Extract the (x, y) coordinate from the center of the cell holding the provided text.  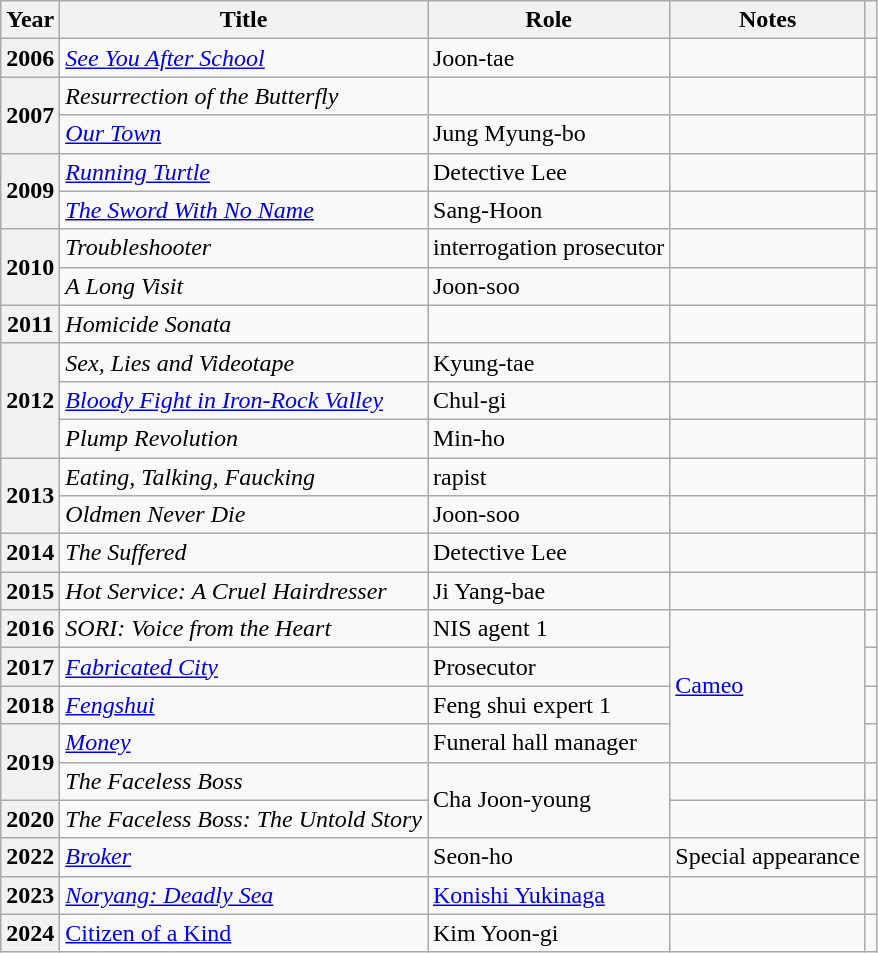
Resurrection of the Butterfly (244, 96)
The Suffered (244, 553)
Broker (244, 857)
Ji Yang-bae (549, 591)
Fabricated City (244, 667)
Role (549, 20)
rapist (549, 477)
Joon-tae (549, 58)
Title (244, 20)
Cameo (768, 686)
Our Town (244, 134)
Funeral hall manager (549, 743)
2019 (30, 762)
The Sword With No Name (244, 210)
The Faceless Boss: The Untold Story (244, 819)
2010 (30, 267)
2018 (30, 705)
Chul-gi (549, 400)
Kyung-tae (549, 362)
Feng shui expert 1 (549, 705)
2016 (30, 629)
Running Turtle (244, 172)
Special appearance (768, 857)
2012 (30, 400)
2007 (30, 115)
Year (30, 20)
2009 (30, 191)
2006 (30, 58)
Kim Yoon-gi (549, 933)
A Long Visit (244, 286)
Troubleshooter (244, 248)
2014 (30, 553)
interrogation prosecutor (549, 248)
Noryang: Deadly Sea (244, 895)
NIS agent 1 (549, 629)
Eating, Talking, Faucking (244, 477)
2020 (30, 819)
Sang-Hoon (549, 210)
Fengshui (244, 705)
See You After School (244, 58)
2015 (30, 591)
2023 (30, 895)
Notes (768, 20)
2017 (30, 667)
2024 (30, 933)
Sex, Lies and Videotape (244, 362)
2011 (30, 324)
SORI: Voice from the Heart (244, 629)
Min-ho (549, 438)
2013 (30, 496)
Plump Revolution (244, 438)
2022 (30, 857)
Hot Service: A Cruel Hairdresser (244, 591)
The Faceless Boss (244, 781)
Money (244, 743)
Prosecutor (549, 667)
Citizen of a Kind (244, 933)
Konishi Yukinaga (549, 895)
Homicide Sonata (244, 324)
Jung Myung-bo (549, 134)
Cha Joon-young (549, 800)
Seon-ho (549, 857)
Oldmen Never Die (244, 515)
Bloody Fight in Iron-Rock Valley (244, 400)
